Return the [x, y] coordinate for the center point of the cell that contains the specified text.  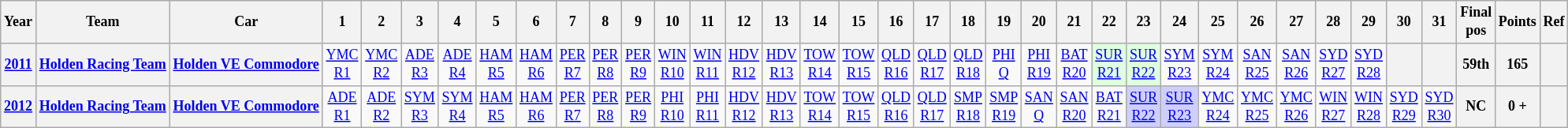
13 [781, 22]
WIN R28 [1369, 107]
PHI R19 [1039, 64]
YMC R1 [342, 64]
5 [497, 22]
ADE R2 [382, 107]
9 [639, 22]
12 [744, 22]
Final pos [1476, 22]
SYM R23 [1179, 64]
SAN R25 [1257, 64]
31 [1440, 22]
29 [1369, 22]
30 [1403, 22]
27 [1296, 22]
8 [605, 22]
20 [1039, 22]
SMP R19 [1004, 107]
PHI R10 [672, 107]
Team [102, 22]
Ref [1554, 22]
25 [1218, 22]
23 [1144, 22]
2011 [19, 64]
ADE R3 [420, 64]
WIN R10 [672, 64]
1 [342, 22]
PHI Q [1004, 64]
SYD R29 [1403, 107]
Points [1517, 22]
16 [896, 22]
SAN R26 [1296, 64]
SYM R4 [457, 107]
WIN R11 [708, 64]
YMC R25 [1257, 107]
3 [420, 22]
YMC R24 [1218, 107]
11 [708, 22]
15 [858, 22]
SYD R28 [1369, 64]
BAT R20 [1074, 64]
SMP R18 [968, 107]
4 [457, 22]
17 [932, 22]
SYD R30 [1440, 107]
SYM R3 [420, 107]
2 [382, 22]
7 [572, 22]
165 [1517, 64]
YMC R2 [382, 64]
Year [19, 22]
18 [968, 22]
ADE R4 [457, 64]
22 [1109, 22]
Car [246, 22]
WIN R27 [1334, 107]
26 [1257, 22]
24 [1179, 22]
59th [1476, 64]
SAN Q [1039, 107]
28 [1334, 22]
14 [820, 22]
10 [672, 22]
21 [1074, 22]
2012 [19, 107]
SUR R21 [1109, 64]
0 + [1517, 107]
6 [536, 22]
SYD R27 [1334, 64]
YMC R26 [1296, 107]
BAT R21 [1109, 107]
SUR R23 [1179, 107]
QLD R18 [968, 64]
PHI R11 [708, 107]
ADE R1 [342, 107]
NC [1476, 107]
SAN R20 [1074, 107]
SYM R24 [1218, 64]
19 [1004, 22]
